Detect which cell encompasses the target text, then output its [x, y] center coordinate. 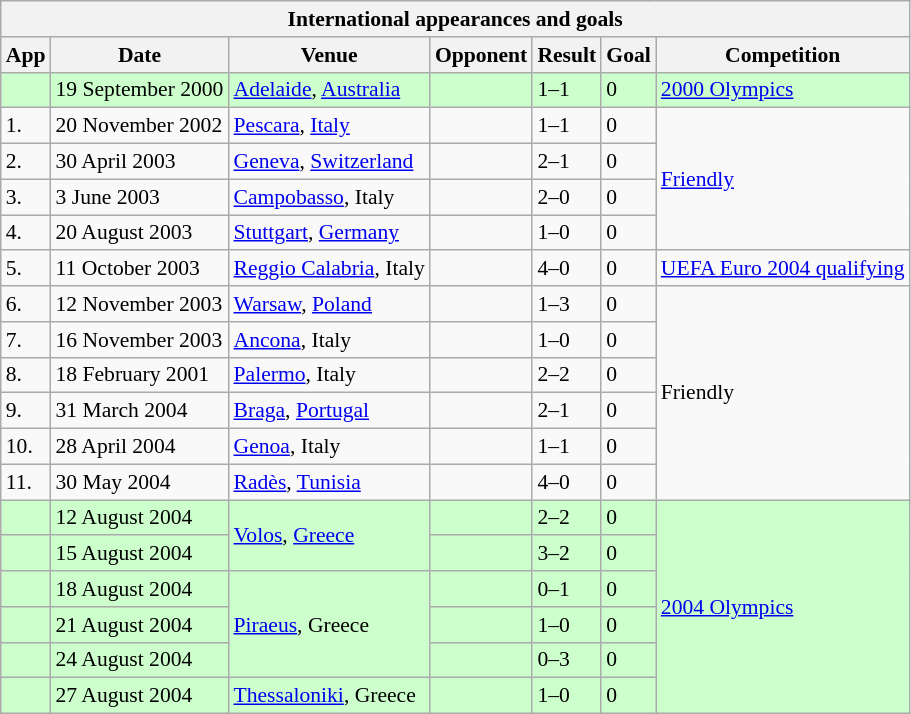
30 April 2003 [139, 162]
Competition [783, 55]
Venue [328, 55]
9. [26, 411]
Goal [628, 55]
12 November 2003 [139, 304]
App [26, 55]
2000 Olympics [783, 90]
4. [26, 233]
Pescara, Italy [328, 126]
3. [26, 197]
UEFA Euro 2004 qualifying [783, 269]
Adelaide, Australia [328, 90]
18 February 2001 [139, 375]
1. [26, 126]
28 April 2004 [139, 447]
27 August 2004 [139, 696]
0–3 [566, 660]
21 August 2004 [139, 625]
2. [26, 162]
11. [26, 482]
Result [566, 55]
10. [26, 447]
15 August 2004 [139, 554]
24 August 2004 [139, 660]
1–3 [566, 304]
12 August 2004 [139, 518]
20 August 2003 [139, 233]
5. [26, 269]
19 September 2000 [139, 90]
30 May 2004 [139, 482]
31 March 2004 [139, 411]
2004 Olympics [783, 607]
Genoa, Italy [328, 447]
Date [139, 55]
Thessaloniki, Greece [328, 696]
18 August 2004 [139, 589]
Reggio Calabria, Italy [328, 269]
Ancona, Italy [328, 340]
Geneva, Switzerland [328, 162]
Braga, Portugal [328, 411]
20 November 2002 [139, 126]
Radès, Tunisia [328, 482]
3–2 [566, 554]
11 October 2003 [139, 269]
7. [26, 340]
8. [26, 375]
3 June 2003 [139, 197]
Piraeus, Greece [328, 624]
2–0 [566, 197]
6. [26, 304]
Opponent [482, 55]
Stuttgart, Germany [328, 233]
Palermo, Italy [328, 375]
Volos, Greece [328, 536]
16 November 2003 [139, 340]
Campobasso, Italy [328, 197]
International appearances and goals [456, 19]
0–1 [566, 589]
Warsaw, Poland [328, 304]
